Determine the (x, y) coordinate at the center of the cell enclosing the given text.  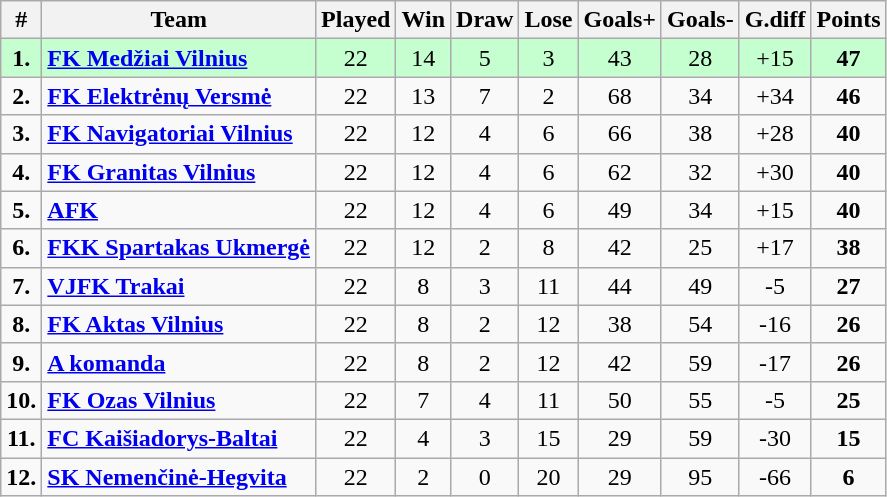
3. (22, 134)
+17 (775, 248)
Played (356, 20)
Draw (485, 20)
FK Aktas Vilnius (179, 324)
50 (620, 400)
-30 (775, 438)
A komanda (179, 362)
5 (485, 58)
13 (424, 96)
FK Granitas Vilnius (179, 172)
95 (700, 477)
-66 (775, 477)
FK Ozas Vilnius (179, 400)
VJFK Trakai (179, 286)
-16 (775, 324)
32 (700, 172)
5. (22, 210)
28 (700, 58)
20 (548, 477)
12. (22, 477)
10. (22, 400)
8. (22, 324)
FKK Spartakas Ukmergė (179, 248)
7. (22, 286)
AFK (179, 210)
SK Nemenčinė-Hegvita (179, 477)
FK Navigatoriai Vilnius (179, 134)
62 (620, 172)
# (22, 20)
44 (620, 286)
-17 (775, 362)
FK Medžiai Vilnius (179, 58)
+28 (775, 134)
Lose (548, 20)
47 (848, 58)
46 (848, 96)
55 (700, 400)
2. (22, 96)
27 (848, 286)
1. (22, 58)
0 (485, 477)
G.diff (775, 20)
68 (620, 96)
+34 (775, 96)
54 (700, 324)
4. (22, 172)
Win (424, 20)
Points (848, 20)
FC Kaišiadorys-Baltai (179, 438)
9. (22, 362)
Goals- (700, 20)
14 (424, 58)
43 (620, 58)
66 (620, 134)
Team (179, 20)
6. (22, 248)
11. (22, 438)
FK Elektrėnų Versmė (179, 96)
Goals+ (620, 20)
+30 (775, 172)
